Scan for the cell matching the given text and deliver its (x, y) coordinate at center. 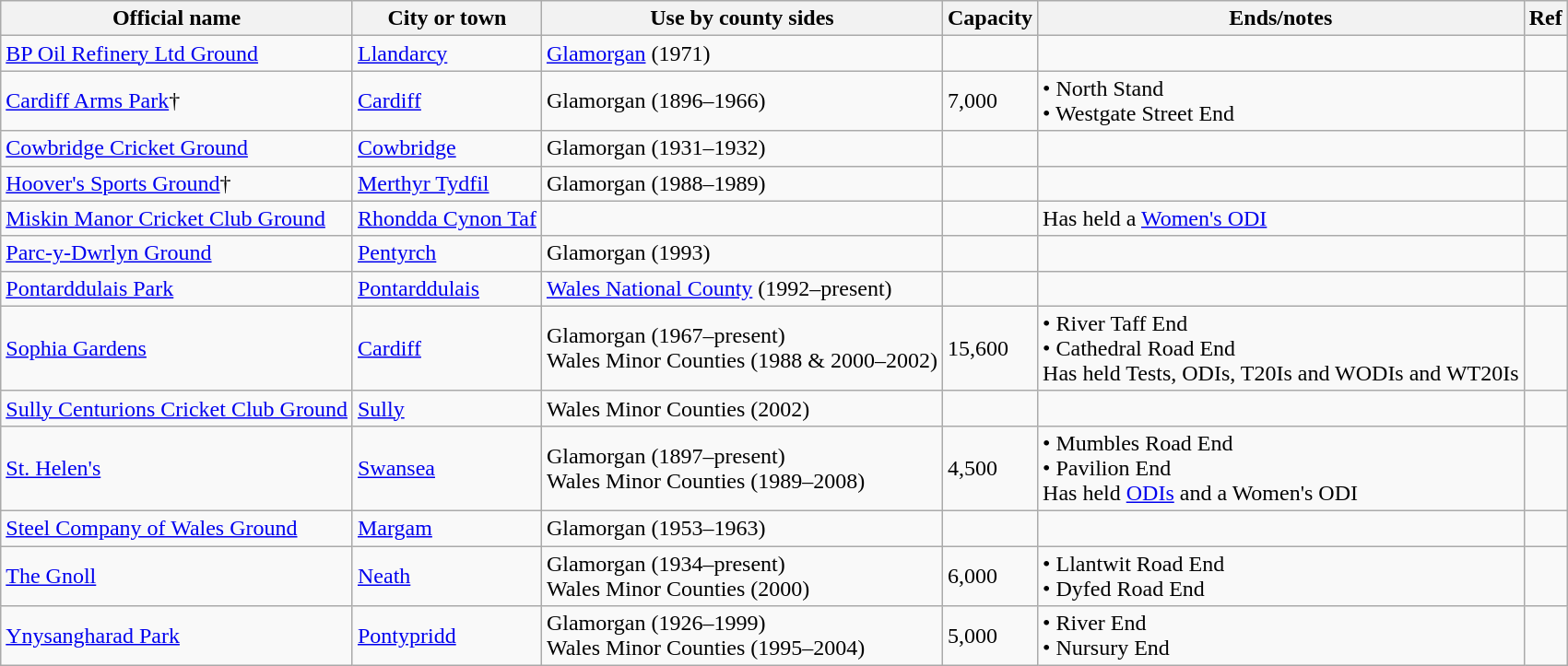
Official name (177, 18)
Has held a Women's ODI (1281, 218)
15,600 (990, 348)
• Llantwit Road End• Dyfed Road End (1281, 575)
Glamorgan (1953–1963) (741, 528)
5,000 (990, 636)
Hoover's Sports Ground† (177, 183)
Glamorgan (1988–1989) (741, 183)
Pontarddulais (446, 288)
Wales Minor Counties (2002) (741, 408)
Pontypridd (446, 636)
• North Stand• Westgate Street End (1281, 101)
Glamorgan (1931–1932) (741, 148)
Miskin Manor Cricket Club Ground (177, 218)
Ends/notes (1281, 18)
4,500 (990, 468)
6,000 (990, 575)
Parc-y-Dwrlyn Ground (177, 253)
Glamorgan (1934–present)Wales Minor Counties (2000) (741, 575)
The Gnoll (177, 575)
Glamorgan (1967–present)Wales Minor Counties (1988 & 2000–2002) (741, 348)
Sophia Gardens (177, 348)
Glamorgan (1993) (741, 253)
Rhondda Cynon Taf (446, 218)
Cardiff Arms Park† (177, 101)
• River End• Nursury End (1281, 636)
Pentyrch (446, 253)
• River Taff End• Cathedral Road EndHas held Tests, ODIs, T20Is and WODIs and WT20Is (1281, 348)
Ynysangharad Park (177, 636)
Sully Centurions Cricket Club Ground (177, 408)
Llandarcy (446, 53)
Pontarddulais Park (177, 288)
St. Helen's (177, 468)
Merthyr Tydfil (446, 183)
Cowbridge Cricket Ground (177, 148)
Swansea (446, 468)
Sully (446, 408)
Margam (446, 528)
Wales National County (1992–present) (741, 288)
Glamorgan (1896–1966) (741, 101)
Capacity (990, 18)
BP Oil Refinery Ltd Ground (177, 53)
Use by county sides (741, 18)
Cowbridge (446, 148)
7,000 (990, 101)
• Mumbles Road End• Pavilion EndHas held ODIs and a Women's ODI (1281, 468)
Ref (1545, 18)
Steel Company of Wales Ground (177, 528)
Glamorgan (1971) (741, 53)
Glamorgan (1926–1999)Wales Minor Counties (1995–2004) (741, 636)
Neath (446, 575)
City or town (446, 18)
Glamorgan (1897–present)Wales Minor Counties (1989–2008) (741, 468)
